From the cell containing the given text, extract its center point as (X, Y) coordinate. 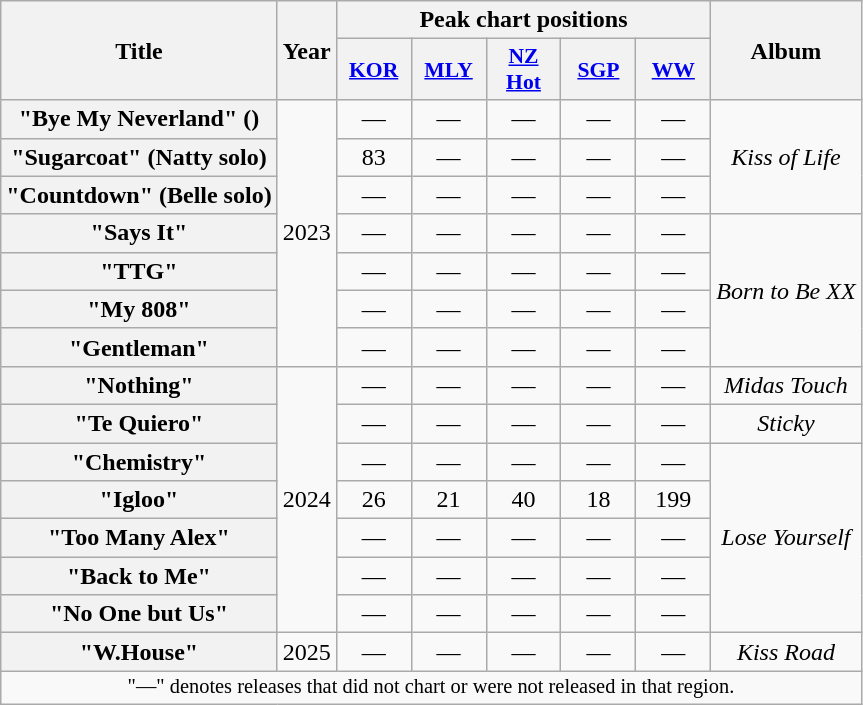
Midas Touch (786, 385)
Year (306, 50)
"Too Many Alex" (139, 538)
"W.House" (139, 652)
Album (786, 50)
"Nothing" (139, 385)
Kiss of Life (786, 157)
Title (139, 50)
"Gentleman" (139, 347)
"Says It" (139, 233)
"TTG" (139, 271)
"Back to Me" (139, 576)
2023 (306, 233)
MLY (448, 70)
"Countdown" (Belle solo) (139, 195)
26 (374, 500)
Kiss Road (786, 652)
21 (448, 500)
Peak chart positions (524, 20)
18 (598, 500)
WW (674, 70)
Born to Be XX (786, 290)
2025 (306, 652)
83 (374, 157)
"Chemistry" (139, 461)
"Sugarcoat" (Natty solo) (139, 157)
SGP (598, 70)
2024 (306, 499)
"Bye My Neverland" () (139, 119)
Lose Yourself (786, 537)
Sticky (786, 423)
"—" denotes releases that did not chart or were not released in that region. (431, 688)
KOR (374, 70)
"Te Quiero" (139, 423)
199 (674, 500)
"No One but Us" (139, 614)
"Igloo" (139, 500)
NZHot (524, 70)
40 (524, 500)
"My 808" (139, 309)
